Return the (X, Y) coordinate for the center point of the cell that contains the specified text.  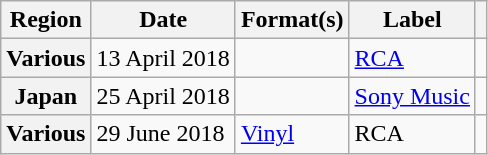
29 June 2018 (163, 134)
Label (412, 20)
Date (163, 20)
13 April 2018 (163, 58)
Format(s) (292, 20)
Vinyl (292, 134)
Sony Music (412, 96)
Japan (46, 96)
25 April 2018 (163, 96)
Region (46, 20)
